Identify which cell holds the provided text, then report its [x, y] central coordinate. 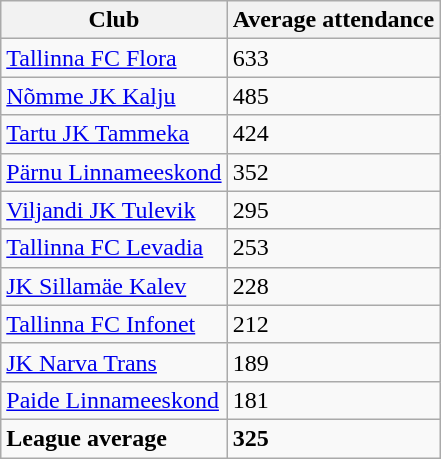
424 [334, 134]
295 [334, 210]
228 [334, 286]
181 [334, 400]
Paide Linnameeskond [114, 400]
Pärnu Linnameeskond [114, 172]
League average [114, 438]
Nõmme JK Kalju [114, 96]
325 [334, 438]
Average attendance [334, 20]
JK Narva Trans [114, 362]
633 [334, 58]
485 [334, 96]
189 [334, 362]
Tallinna FC Levadia [114, 248]
352 [334, 172]
212 [334, 324]
253 [334, 248]
JK Sillamäe Kalev [114, 286]
Tartu JK Tammeka [114, 134]
Viljandi JK Tulevik [114, 210]
Club [114, 20]
Tallinna FC Flora [114, 58]
Tallinna FC Infonet [114, 324]
